Scan for the cell matching the given text and deliver its (X, Y) coordinate at center. 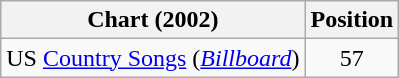
Position (352, 20)
Chart (2002) (153, 20)
US Country Songs (Billboard) (153, 58)
57 (352, 58)
